Capture the cell that displays the provided text and extract its [X, Y] central coordinate. 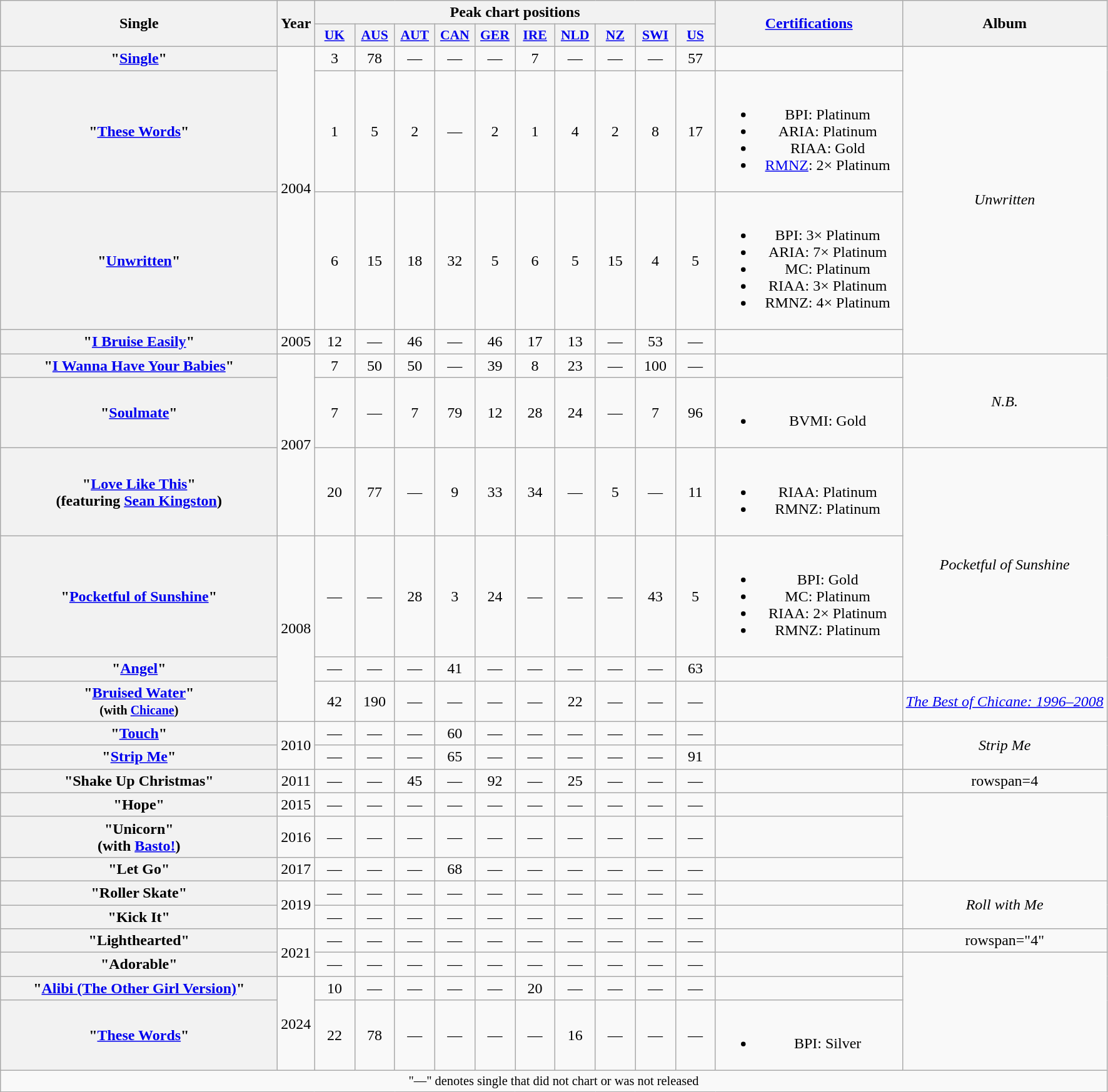
79 [455, 413]
"Shake Up Christmas" [139, 781]
Roll with Me [1004, 904]
"Single" [139, 58]
"Roller Skate" [139, 893]
92 [495, 781]
"Strip Me" [139, 757]
53 [655, 342]
RIAA: PlatinumRMNZ: Platinum [809, 492]
"I Wanna Have Your Babies" [139, 366]
"Lighthearted" [139, 941]
rowspan=4 [1004, 781]
2005 [296, 342]
N.B. [1004, 401]
91 [695, 757]
68 [455, 869]
"Alibi (The Other Girl Version)" [139, 988]
Strip Me [1004, 745]
10 [335, 988]
96 [695, 413]
SWI [655, 36]
"Kick It" [139, 917]
34 [535, 492]
42 [335, 701]
BPI: PlatinumARIA: PlatinumRIAA: GoldRMNZ: 2× Platinum [809, 131]
77 [375, 492]
57 [695, 58]
The Best of Chicane: 1996–2008 [1004, 701]
BPI: GoldMC: PlatinumRIAA: 2× PlatinumRMNZ: Platinum [809, 596]
32 [455, 261]
2010 [296, 745]
13 [575, 342]
25 [575, 781]
BVMI: Gold [809, 413]
2004 [296, 188]
"I Bruise Easily" [139, 342]
rowspan="4" [1004, 941]
45 [415, 781]
"Love Like This"(featuring Sean Kingston) [139, 492]
"Unicorn"(with Basto!) [139, 836]
39 [495, 366]
63 [695, 669]
"Angel" [139, 669]
NZ [615, 36]
16 [575, 1035]
"Unwritten" [139, 261]
"Touch" [139, 733]
2017 [296, 869]
43 [655, 596]
9 [455, 492]
CAN [455, 36]
65 [455, 757]
Album [1004, 24]
"Bruised Water"(with Chicane) [139, 701]
11 [695, 492]
60 [455, 733]
US [695, 36]
2015 [296, 804]
2021 [296, 953]
Unwritten [1004, 200]
41 [455, 669]
2008 [296, 629]
"—" denotes single that did not chart or was not released [554, 1081]
"Soulmate" [139, 413]
"Adorable" [139, 964]
33 [495, 492]
AUT [415, 36]
18 [415, 261]
"Hope" [139, 804]
BPI: 3× PlatinumARIA: 7× PlatinumMC: PlatinumRIAA: 3× PlatinumRMNZ: 4× Platinum [809, 261]
2024 [296, 1024]
23 [575, 366]
2011 [296, 781]
"Pocketful of Sunshine" [139, 596]
Peak chart positions [515, 13]
Year [296, 24]
2016 [296, 836]
"Let Go" [139, 869]
AUS [375, 36]
Certifications [809, 24]
BPI: Silver [809, 1035]
UK [335, 36]
IRE [535, 36]
Pocketful of Sunshine [1004, 564]
Single [139, 24]
2007 [296, 445]
GER [495, 36]
100 [655, 366]
2019 [296, 904]
190 [375, 701]
NLD [575, 36]
